From the cell containing the given text, extract its center point as (X, Y) coordinate. 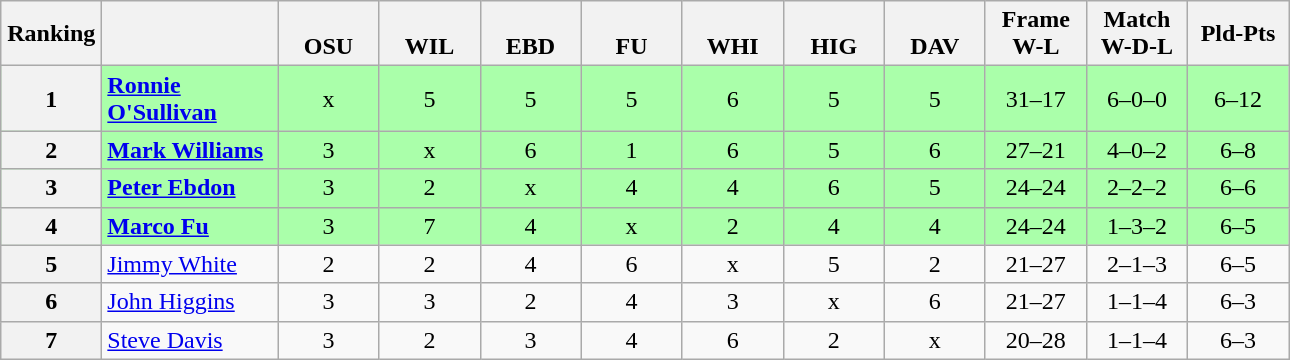
Ronnie O'Sullivan (190, 98)
DAV (934, 34)
6–0–0 (1136, 98)
27–21 (1036, 150)
6–8 (1238, 150)
Jimmy White (190, 264)
Pld-Pts (1238, 34)
Peter Ebdon (190, 188)
2–1–3 (1136, 264)
31–17 (1036, 98)
OSU (328, 34)
MatchW-D-L (1136, 34)
Ranking (52, 34)
1–3–2 (1136, 226)
FU (632, 34)
WHI (732, 34)
Steve Davis (190, 340)
2–2–2 (1136, 188)
WIL (430, 34)
Mark Williams (190, 150)
4–0–2 (1136, 150)
6–6 (1238, 188)
FrameW-L (1036, 34)
John Higgins (190, 302)
Marco Fu (190, 226)
6–12 (1238, 98)
HIG (834, 34)
EBD (530, 34)
20–28 (1036, 340)
